Pinpoint the cell where the given text exists, returning its (x, y) midpoint coordinate. 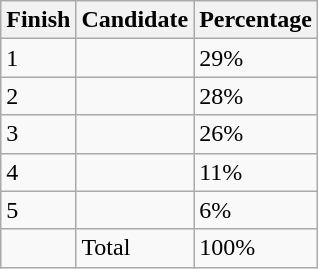
6% (256, 210)
Candidate (135, 20)
3 (38, 134)
28% (256, 96)
26% (256, 134)
100% (256, 248)
11% (256, 172)
Total (135, 248)
Percentage (256, 20)
4 (38, 172)
2 (38, 96)
Finish (38, 20)
29% (256, 58)
5 (38, 210)
1 (38, 58)
